Locate the cell with the specified text and output its [X, Y] center coordinate. 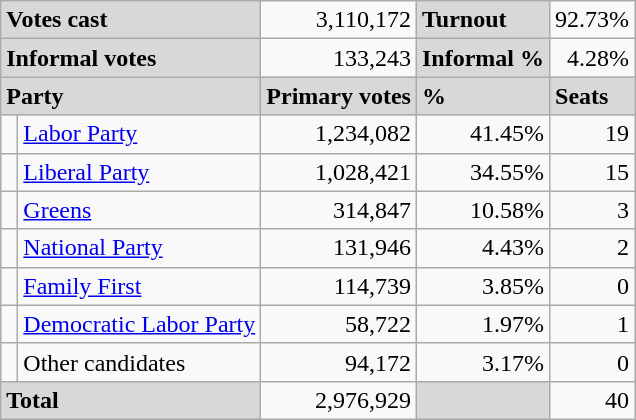
34.55% [482, 172]
131,946 [339, 248]
1,234,082 [339, 134]
Informal % [482, 58]
Other candidates [140, 362]
1 [592, 324]
92.73% [592, 20]
41.45% [482, 134]
40 [592, 400]
Party [131, 96]
2 [592, 248]
Democratic Labor Party [140, 324]
% [482, 96]
1.97% [482, 324]
Turnout [482, 20]
19 [592, 134]
3 [592, 210]
10.58% [482, 210]
133,243 [339, 58]
Seats [592, 96]
4.28% [592, 58]
3.85% [482, 286]
1,028,421 [339, 172]
4.43% [482, 248]
Primary votes [339, 96]
3.17% [482, 362]
Votes cast [131, 20]
2,976,929 [339, 400]
15 [592, 172]
Total [131, 400]
Liberal Party [140, 172]
Informal votes [131, 58]
National Party [140, 248]
314,847 [339, 210]
114,739 [339, 286]
3,110,172 [339, 20]
58,722 [339, 324]
Greens [140, 210]
94,172 [339, 362]
Labor Party [140, 134]
Family First [140, 286]
